Output the (x, y) coordinate of the center of the cell containing the given text.  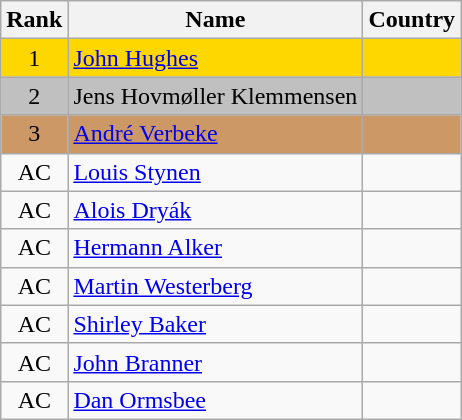
John Branner (216, 362)
Alois Dryák (216, 210)
André Verbeke (216, 134)
Rank (34, 20)
John Hughes (216, 58)
Name (216, 20)
Martin Westerberg (216, 286)
3 (34, 134)
Hermann Alker (216, 248)
Louis Stynen (216, 172)
2 (34, 96)
1 (34, 58)
Dan Ormsbee (216, 400)
Country (412, 20)
Jens Hovmøller Klemmensen (216, 96)
Shirley Baker (216, 324)
